Extract the (x, y) coordinate from the center of the cell holding the provided text.  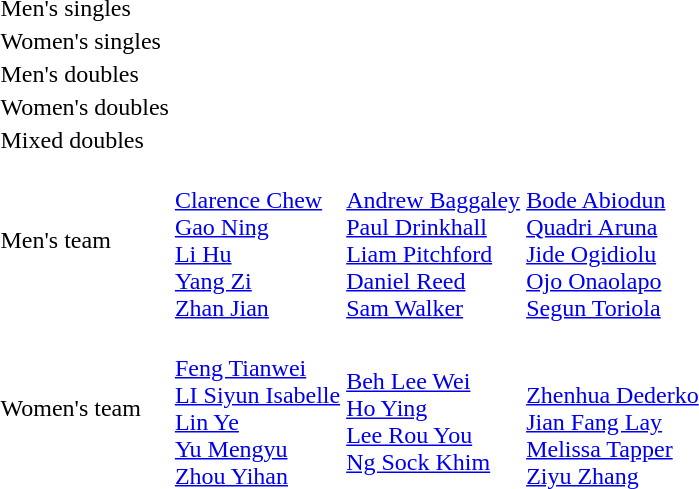
Andrew BaggaleyPaul DrinkhallLiam PitchfordDaniel ReedSam Walker (434, 240)
Clarence ChewGao NingLi HuYang ZiZhan Jian (257, 240)
